Detect which cell encompasses the target text, then output its (X, Y) center coordinate. 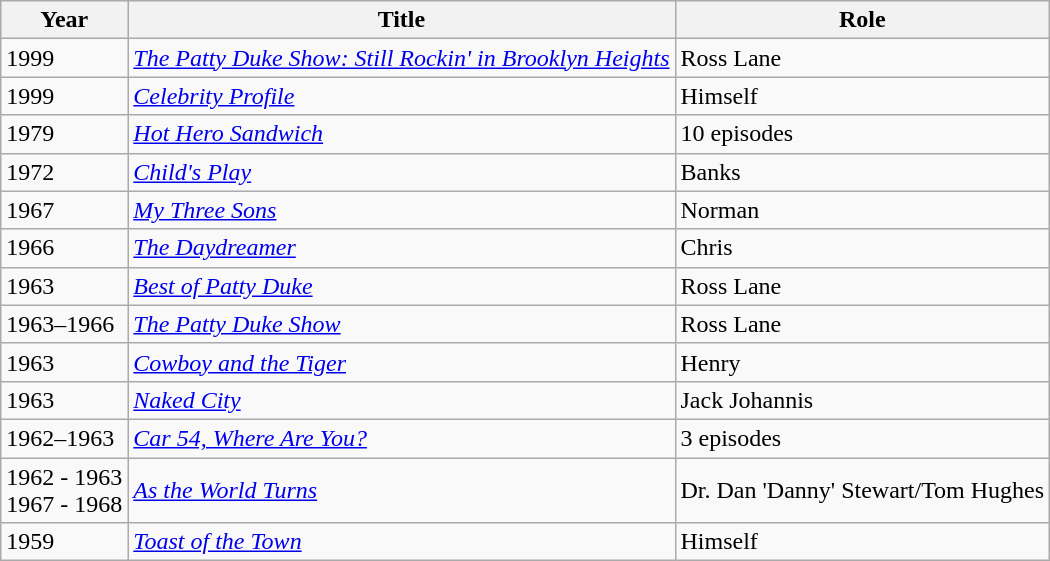
10 episodes (862, 134)
Toast of the Town (402, 542)
Title (402, 20)
Chris (862, 248)
Car 54, Where Are You? (402, 438)
1979 (64, 134)
My Three Sons (402, 210)
1959 (64, 542)
The Patty Duke Show: Still Rockin' in Brooklyn Heights (402, 58)
3 episodes (862, 438)
Best of Patty Duke (402, 286)
Role (862, 20)
The Daydreamer (402, 248)
Jack Johannis (862, 400)
1966 (64, 248)
Hot Hero Sandwich (402, 134)
1963–1966 (64, 324)
Celebrity Profile (402, 96)
The Patty Duke Show (402, 324)
1962 - 1963 1967 - 1968 (64, 490)
Banks (862, 172)
1967 (64, 210)
Henry (862, 362)
As the World Turns (402, 490)
Norman (862, 210)
1962–1963 (64, 438)
1972 (64, 172)
Year (64, 20)
Cowboy and the Tiger (402, 362)
Child's Play (402, 172)
Naked City (402, 400)
Dr. Dan 'Danny' Stewart/Tom Hughes (862, 490)
